Return [x, y] of the center of cell containing provided text 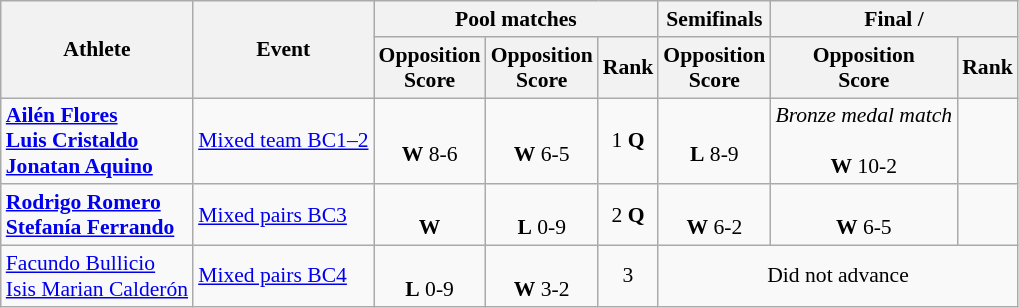
Mixed pairs BC3 [283, 216]
W 3-2 [542, 276]
Rodrigo RomeroStefanía Ferrando [97, 216]
Final / [894, 19]
2 Q [628, 216]
Mixed team BC1–2 [283, 142]
Bronze medal matchW 10-2 [864, 142]
W 8-6 [430, 142]
Facundo BullicioIsis Marian Calderón [97, 276]
Athlete [97, 50]
L 8-9 [714, 142]
Did not advance [838, 276]
W 6-2 [714, 216]
Pool matches [516, 19]
Mixed pairs BC4 [283, 276]
W [430, 216]
3 [628, 276]
1 Q [628, 142]
Event [283, 50]
Ailén FloresLuis CristaldoJonatan Aquino [97, 142]
Semifinals [714, 19]
